Return the (x, y) coordinate for the center point of the cell that contains the specified text.  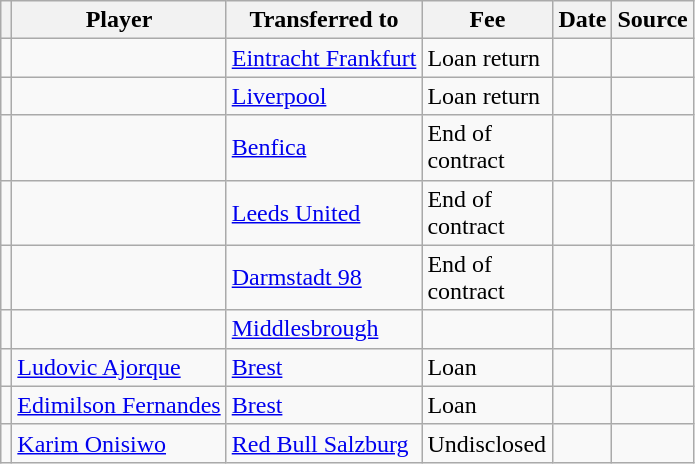
Source (652, 20)
Leeds United (324, 212)
Benfica (324, 148)
Red Bull Salzburg (324, 443)
Darmstadt 98 (324, 278)
Karim Onisiwo (119, 443)
Fee (488, 20)
Transferred to (324, 20)
Middlesbrough (324, 329)
Date (582, 20)
Eintracht Frankfurt (324, 58)
Liverpool (324, 96)
Undisclosed (488, 443)
Player (119, 20)
Edimilson Fernandes (119, 405)
Ludovic Ajorque (119, 367)
